From the cell containing the given text, extract its center point as [x, y] coordinate. 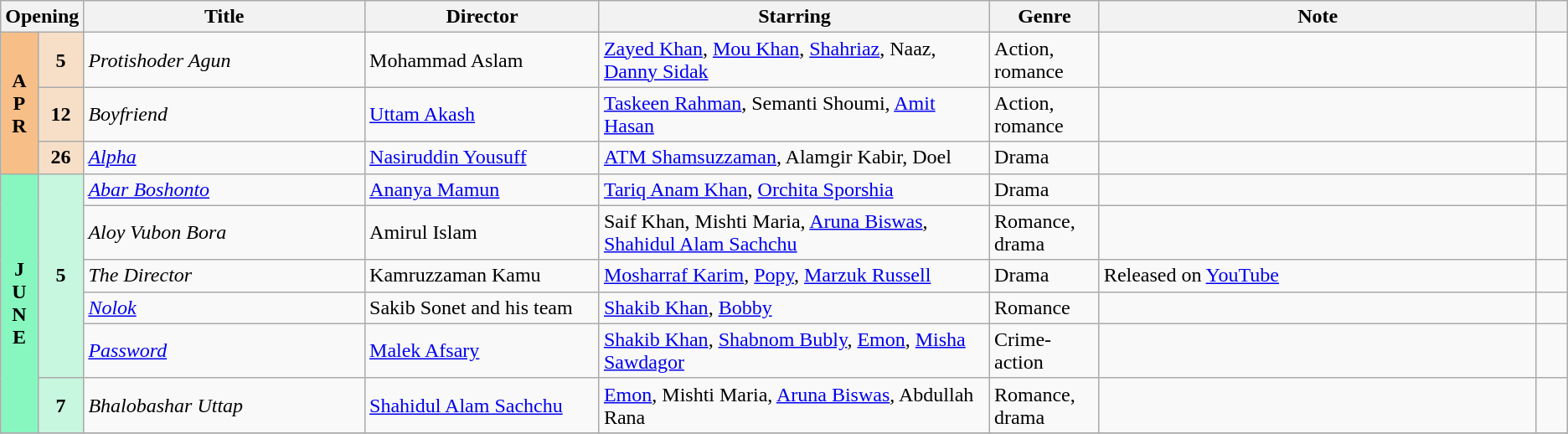
Starring [794, 17]
Crime-action [1045, 350]
Emon, Mishti Maria, Aruna Biswas, Abdullah Rana [794, 406]
Nasiruddin Yousuff [482, 158]
Kamruzzaman Kamu [482, 276]
Abar Boshonto [224, 189]
Taskeen Rahman, Semanti Shoumi, Amit Hasan [794, 114]
Aloy Vubon Bora [224, 233]
Director [482, 17]
Amirul Islam [482, 233]
APR [19, 103]
Sakib Sonet and his team [482, 307]
Tariq Anam Khan, Orchita Sporshia [794, 189]
Title [224, 17]
Malek Afsary [482, 350]
Shakib Khan, Shabnom Bubly, Emon, Misha Sawdagor [794, 350]
Password [224, 350]
Opening [42, 17]
12 [60, 114]
Note [1318, 17]
26 [60, 158]
Bhalobashar Uttap [224, 406]
Shakib Khan, Bobby [794, 307]
Genre [1045, 17]
Alpha [224, 158]
ATM Shamsuzzaman, Alamgir Kabir, Doel [794, 158]
The Director [224, 276]
Nolok [224, 307]
JUNE [19, 303]
Ananya Mamun [482, 189]
Boyfriend [224, 114]
Shahidul Alam Sachchu [482, 406]
Saif Khan, Mishti Maria, Aruna Biswas, Shahidul Alam Sachchu [794, 233]
Mosharraf Karim, Popy, Marzuk Russell [794, 276]
Mohammad Aslam [482, 60]
Protishoder Agun [224, 60]
Romance [1045, 307]
Zayed Khan, Mou Khan, Shahriaz, Naaz, Danny Sidak [794, 60]
Uttam Akash [482, 114]
Released on YouTube [1318, 276]
7 [60, 406]
